Return [X, Y] of the center of cell containing provided text 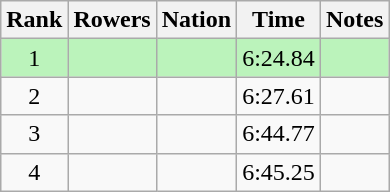
Rowers [112, 20]
1 [34, 58]
Rank [34, 20]
Notes [354, 20]
Nation [196, 20]
6:44.77 [279, 134]
6:45.25 [279, 172]
6:27.61 [279, 96]
2 [34, 96]
3 [34, 134]
6:24.84 [279, 58]
Time [279, 20]
4 [34, 172]
